Return [X, Y] of the center of cell containing provided text 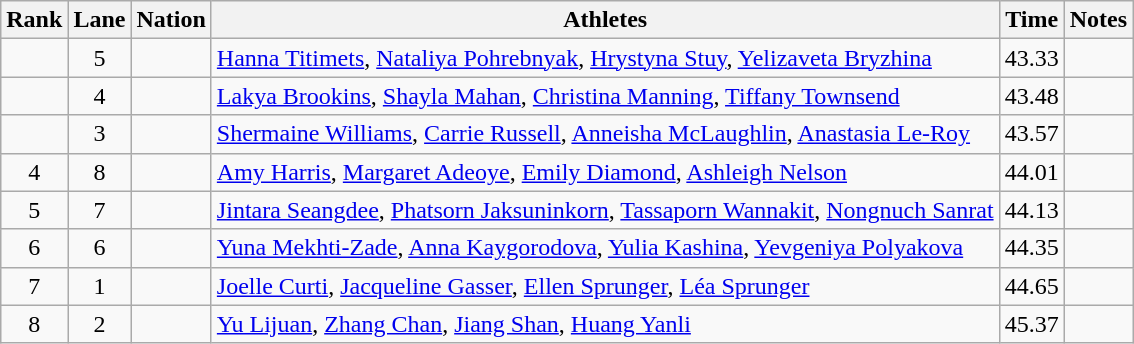
Athletes [605, 20]
Rank [34, 20]
Shermaine Williams, Carrie Russell, Anneisha McLaughlin, Anastasia Le-Roy [605, 134]
43.57 [1032, 134]
3 [100, 134]
Time [1032, 20]
Yuna Mekhti-Zade, Anna Kaygorodova, Yulia Kashina, Yevgeniya Polyakova [605, 248]
Lakya Brookins, Shayla Mahan, Christina Manning, Tiffany Townsend [605, 96]
43.33 [1032, 58]
43.48 [1032, 96]
44.01 [1032, 172]
45.37 [1032, 324]
44.65 [1032, 286]
1 [100, 286]
Amy Harris, Margaret Adeoye, Emily Diamond, Ashleigh Nelson [605, 172]
Notes [1098, 20]
44.13 [1032, 210]
Hanna Titimets, Nataliya Pohrebnyak, Hrystyna Stuy, Yelizaveta Bryzhina [605, 58]
Lane [100, 20]
44.35 [1032, 248]
2 [100, 324]
Joelle Curti, Jacqueline Gasser, Ellen Sprunger, Léa Sprunger [605, 286]
Jintara Seangdee, Phatsorn Jaksuninkorn, Tassaporn Wannakit, Nongnuch Sanrat [605, 210]
Yu Lijuan, Zhang Chan, Jiang Shan, Huang Yanli [605, 324]
Nation [171, 20]
